Return the (X, Y) coordinate for the center point of the cell that contains the specified text.  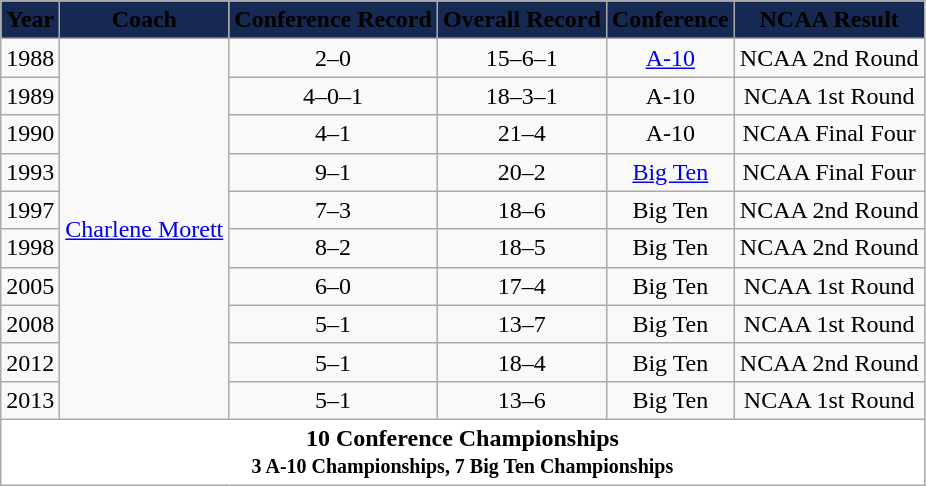
21–4 (522, 134)
4–0–1 (334, 96)
2013 (30, 400)
1989 (30, 96)
1993 (30, 172)
10 Conference Championships 3 A-10 Championships, 7 Big Ten Championships (462, 452)
4–1 (334, 134)
2012 (30, 362)
8–2 (334, 248)
NCAA Result (829, 20)
1988 (30, 58)
1997 (30, 210)
7–3 (334, 210)
6–0 (334, 286)
Conference Record (334, 20)
Year (30, 20)
2008 (30, 324)
13–7 (522, 324)
Coach (144, 20)
17–4 (522, 286)
Overall Record (522, 20)
18–6 (522, 210)
Charlene Morett (144, 230)
15–6–1 (522, 58)
18–5 (522, 248)
1990 (30, 134)
18–4 (522, 362)
Conference (670, 20)
18–3–1 (522, 96)
2–0 (334, 58)
20–2 (522, 172)
1998 (30, 248)
13–6 (522, 400)
2005 (30, 286)
9–1 (334, 172)
